Find where the given text appears and provide that cell's center as [X, Y] coordinate. 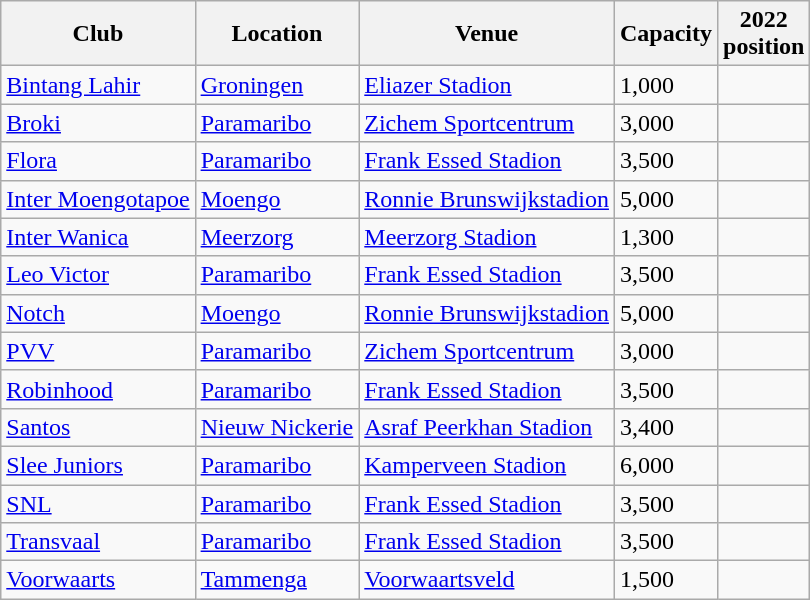
1,300 [666, 237]
Capacity [666, 34]
Club [98, 34]
Inter Moengotapoe [98, 199]
Asraf Peerkhan Stadion [487, 427]
Robinhood [98, 389]
Groningen [277, 85]
Nieuw Nickerie [277, 427]
PVV [98, 351]
Slee Juniors [98, 465]
Location [277, 34]
Flora [98, 161]
6,000 [666, 465]
Kamperveen Stadion [487, 465]
Meerzorg [277, 237]
Santos [98, 427]
Voorwaarts [98, 580]
1,000 [666, 85]
Leo Victor [98, 275]
Bintang Lahir [98, 85]
SNL [98, 503]
Notch [98, 313]
Eliazer Stadion [487, 85]
1,500 [666, 580]
3,400 [666, 427]
Tammenga [277, 580]
Voorwaartsveld [487, 580]
Transvaal [98, 542]
2022position [764, 34]
Venue [487, 34]
Broki [98, 123]
Meerzorg Stadion [487, 237]
Inter Wanica [98, 237]
